Detect which cell encompasses the target text, then output its [X, Y] center coordinate. 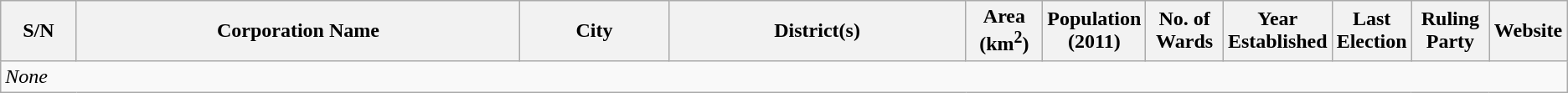
Population (2011) [1094, 31]
None [784, 76]
Ruling Party [1451, 31]
No. of Wards [1184, 31]
District(s) [818, 31]
Last Election [1372, 31]
S/N [39, 31]
Area (km2) [1004, 31]
Website [1529, 31]
Corporation Name [298, 31]
City [595, 31]
Year Established [1277, 31]
